Pinpoint the cell where the given text exists, returning its [X, Y] midpoint coordinate. 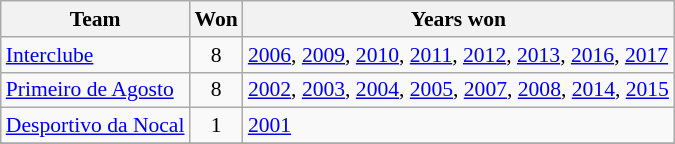
Team [96, 19]
Won [216, 19]
Interclube [96, 55]
2001 [458, 126]
Desportivo da Nocal [96, 126]
2002, 2003, 2004, 2005, 2007, 2008, 2014, 2015 [458, 90]
2006, 2009, 2010, 2011, 2012, 2013, 2016, 2017 [458, 55]
Years won [458, 19]
Primeiro de Agosto [96, 90]
1 [216, 126]
